Capture the cell that displays the provided text and extract its [x, y] central coordinate. 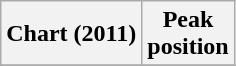
Peakposition [188, 34]
Chart (2011) [72, 34]
